Return the (X, Y) coordinate for the center point of the cell that contains the specified text.  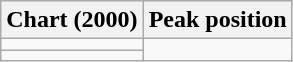
Chart (2000) (72, 20)
Peak position (218, 20)
